Determine the (X, Y) coordinate at the center of the cell enclosing the given text.  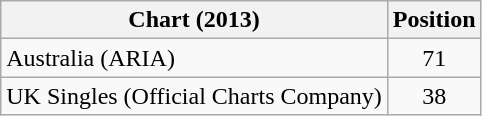
38 (434, 96)
Chart (2013) (194, 20)
Position (434, 20)
Australia (ARIA) (194, 58)
UK Singles (Official Charts Company) (194, 96)
71 (434, 58)
